Provide the (X, Y) coordinate of the cell's center where the given text is located.  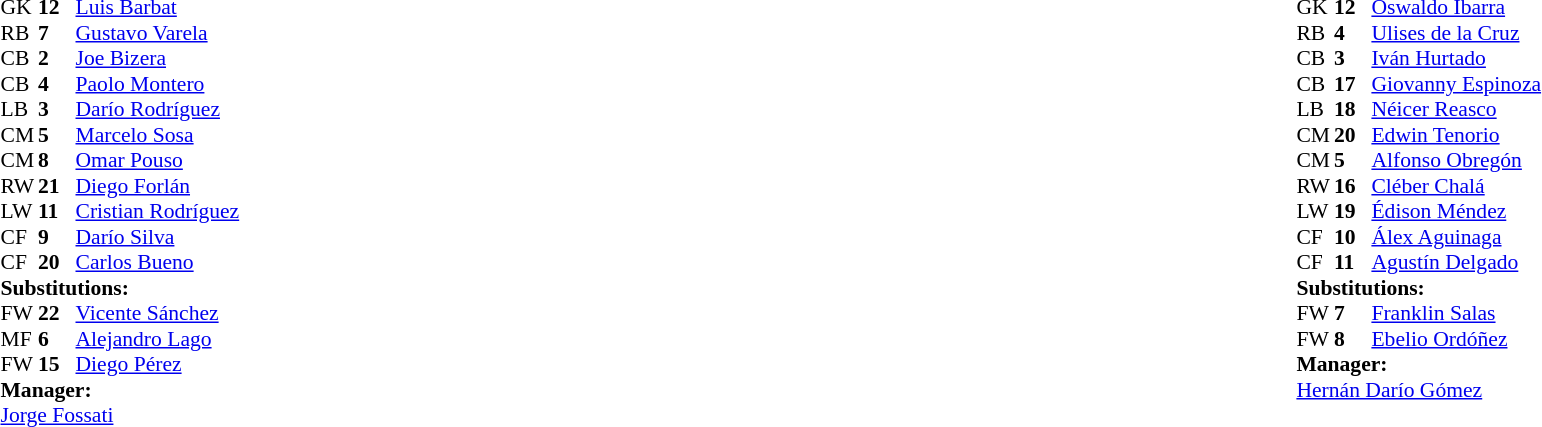
Vicente Sánchez (158, 313)
6 (57, 339)
2 (57, 59)
Marcelo Sosa (158, 135)
Carlos Bueno (158, 263)
Darío Silva (158, 237)
Cristian Rodríguez (158, 211)
22 (57, 313)
10 (1353, 237)
Agustín Delgado (1456, 263)
Édison Méndez (1456, 211)
Omar Pouso (158, 161)
21 (57, 186)
Iván Hurtado (1456, 59)
Darío Rodríguez (158, 109)
Ulises de la Cruz (1456, 33)
Hernán Darío Gómez (1418, 390)
Diego Pérez (158, 365)
16 (1353, 186)
Paolo Montero (158, 84)
Néicer Reasco (1456, 109)
Ebelio Ordóñez (1456, 339)
Alfonso Obregón (1456, 161)
Álex Aguinaga (1456, 237)
17 (1353, 84)
Giovanny Espinoza (1456, 84)
18 (1353, 109)
Cléber Chalá (1456, 186)
Gustavo Varela (158, 33)
19 (1353, 211)
MF (19, 339)
Joe Bizera (158, 59)
Alejandro Lago (158, 339)
15 (57, 365)
Edwin Tenorio (1456, 135)
Diego Forlán (158, 186)
9 (57, 237)
Franklin Salas (1456, 313)
